Detect which cell encompasses the target text, then output its [X, Y] center coordinate. 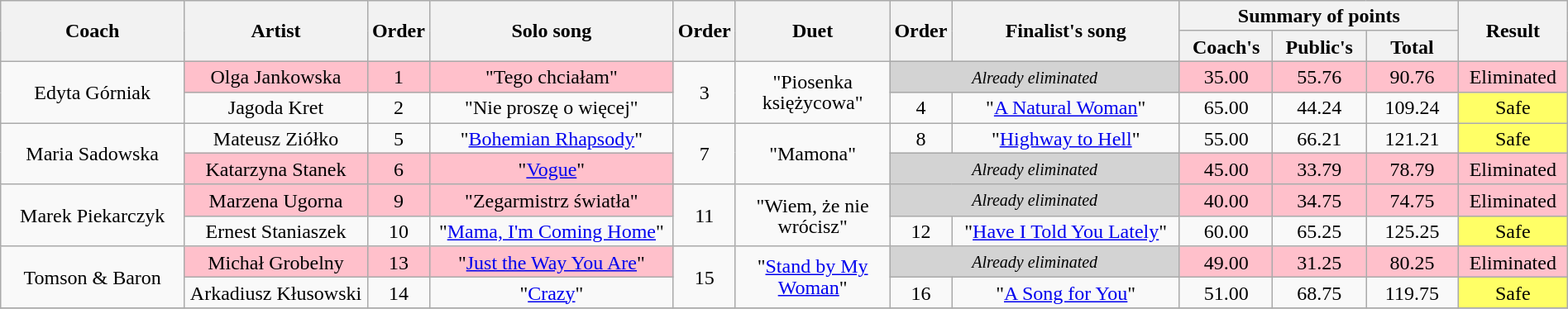
13 [399, 262]
Marek Piekarczyk [93, 215]
Olga Jankowska [276, 77]
7 [705, 154]
66.21 [1320, 137]
4 [921, 107]
5 [399, 137]
"Highway to Hell" [1065, 137]
"Nie proszę o więcej" [551, 107]
65.00 [1226, 107]
40.00 [1226, 200]
Artist [276, 31]
Solo song [551, 31]
Marzena Ugorna [276, 200]
"Zegarmistrz światła" [551, 200]
Public's [1320, 46]
Result [1513, 31]
125.25 [1413, 231]
Duet [812, 31]
49.00 [1226, 262]
Coach's [1226, 46]
65.25 [1320, 231]
"A Natural Woman" [1065, 107]
Mateusz Ziółko [276, 137]
121.21 [1413, 137]
Michał Grobelny [276, 262]
60.00 [1226, 231]
Ernest Staniaszek [276, 231]
16 [921, 292]
"Tego chciałam" [551, 77]
Tomson & Baron [93, 278]
"Piosenka księżycowa" [812, 93]
10 [399, 231]
6 [399, 169]
14 [399, 292]
33.79 [1320, 169]
35.00 [1226, 77]
3 [705, 93]
11 [705, 215]
80.25 [1413, 262]
109.24 [1413, 107]
51.00 [1226, 292]
Katarzyna Stanek [276, 169]
Arkadiusz Kłusowski [276, 292]
45.00 [1226, 169]
8 [921, 137]
"Vogue" [551, 169]
Edyta Górniak [93, 93]
"Mama, I'm Coming Home" [551, 231]
"Crazy" [551, 292]
44.24 [1320, 107]
"Mamona" [812, 154]
Total [1413, 46]
Summary of points [1318, 17]
Finalist's song [1065, 31]
78.79 [1413, 169]
Coach [93, 31]
34.75 [1320, 200]
68.75 [1320, 292]
2 [399, 107]
"Have I Told You Lately" [1065, 231]
"Wiem, że nie wrócisz" [812, 215]
90.76 [1413, 77]
31.25 [1320, 262]
"Stand by My Woman" [812, 278]
"Bohemian Rhapsody" [551, 137]
119.75 [1413, 292]
1 [399, 77]
9 [399, 200]
"Just the Way You Are" [551, 262]
55.76 [1320, 77]
55.00 [1226, 137]
Maria Sadowska [93, 154]
Jagoda Kret [276, 107]
"A Song for You" [1065, 292]
74.75 [1413, 200]
15 [705, 278]
12 [921, 231]
